Find where the given text appears and provide that cell's center as [x, y] coordinate. 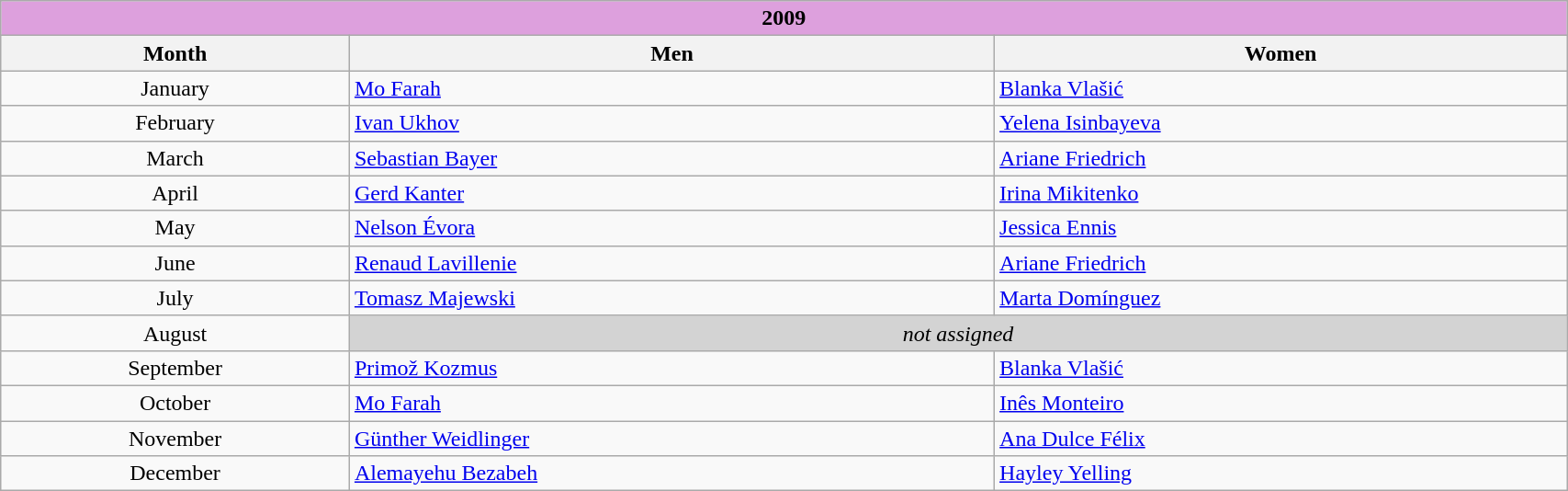
Günther Weidlinger [671, 439]
September [175, 368]
August [175, 333]
October [175, 403]
February [175, 123]
Yelena Isinbayeva [1280, 123]
Inês Monteiro [1280, 403]
2009 [784, 18]
November [175, 439]
May [175, 228]
Renaud Lavillenie [671, 263]
March [175, 158]
July [175, 298]
Primož Kozmus [671, 368]
Gerd Kanter [671, 193]
Women [1280, 53]
January [175, 88]
Marta Domínguez [1280, 298]
Tomasz Majewski [671, 298]
Nelson Évora [671, 228]
Alemayehu Bezabeh [671, 474]
Ivan Ukhov [671, 123]
Sebastian Bayer [671, 158]
December [175, 474]
Hayley Yelling [1280, 474]
Ana Dulce Félix [1280, 439]
Month [175, 53]
Jessica Ennis [1280, 228]
Men [671, 53]
June [175, 263]
not assigned [957, 333]
Irina Mikitenko [1280, 193]
April [175, 193]
